Extract the (X, Y) coordinate from the center of the cell holding the provided text.  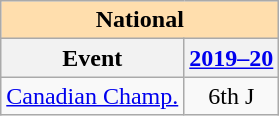
Event (92, 58)
National (140, 20)
Canadian Champ. (92, 96)
6th J (232, 96)
2019–20 (232, 58)
